Detect which cell encompasses the target text, then output its [X, Y] center coordinate. 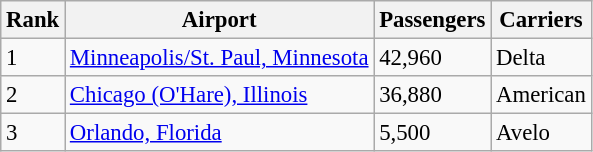
Passengers [432, 20]
Delta [541, 58]
42,960 [432, 58]
Airport [220, 20]
36,880 [432, 95]
Minneapolis/St. Paul, Minnesota [220, 58]
5,500 [432, 133]
Chicago (O'Hare), Illinois [220, 95]
2 [33, 95]
Orlando, Florida [220, 133]
Avelo [541, 133]
Rank [33, 20]
Carriers [541, 20]
American [541, 95]
3 [33, 133]
1 [33, 58]
